Locate the cell with the specified text and output its (x, y) center coordinate. 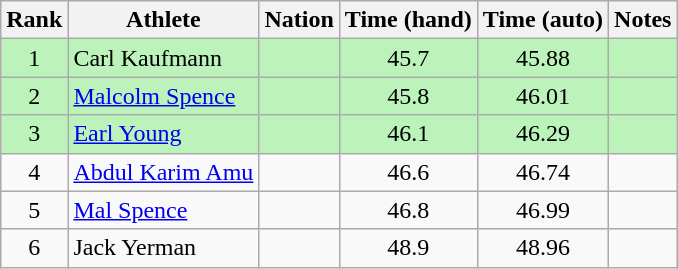
45.88 (542, 58)
Malcolm Spence (164, 96)
48.9 (408, 248)
46.99 (542, 210)
Carl Kaufmann (164, 58)
1 (34, 58)
Abdul Karim Amu (164, 172)
46.6 (408, 172)
46.01 (542, 96)
Mal Spence (164, 210)
Earl Young (164, 134)
3 (34, 134)
4 (34, 172)
Nation (299, 20)
46.1 (408, 134)
Athlete (164, 20)
45.8 (408, 96)
Time (hand) (408, 20)
48.96 (542, 248)
45.7 (408, 58)
6 (34, 248)
Notes (643, 20)
46.74 (542, 172)
2 (34, 96)
5 (34, 210)
46.8 (408, 210)
Rank (34, 20)
46.29 (542, 134)
Time (auto) (542, 20)
Jack Yerman (164, 248)
